Find where the given text appears and provide that cell's center as (X, Y) coordinate. 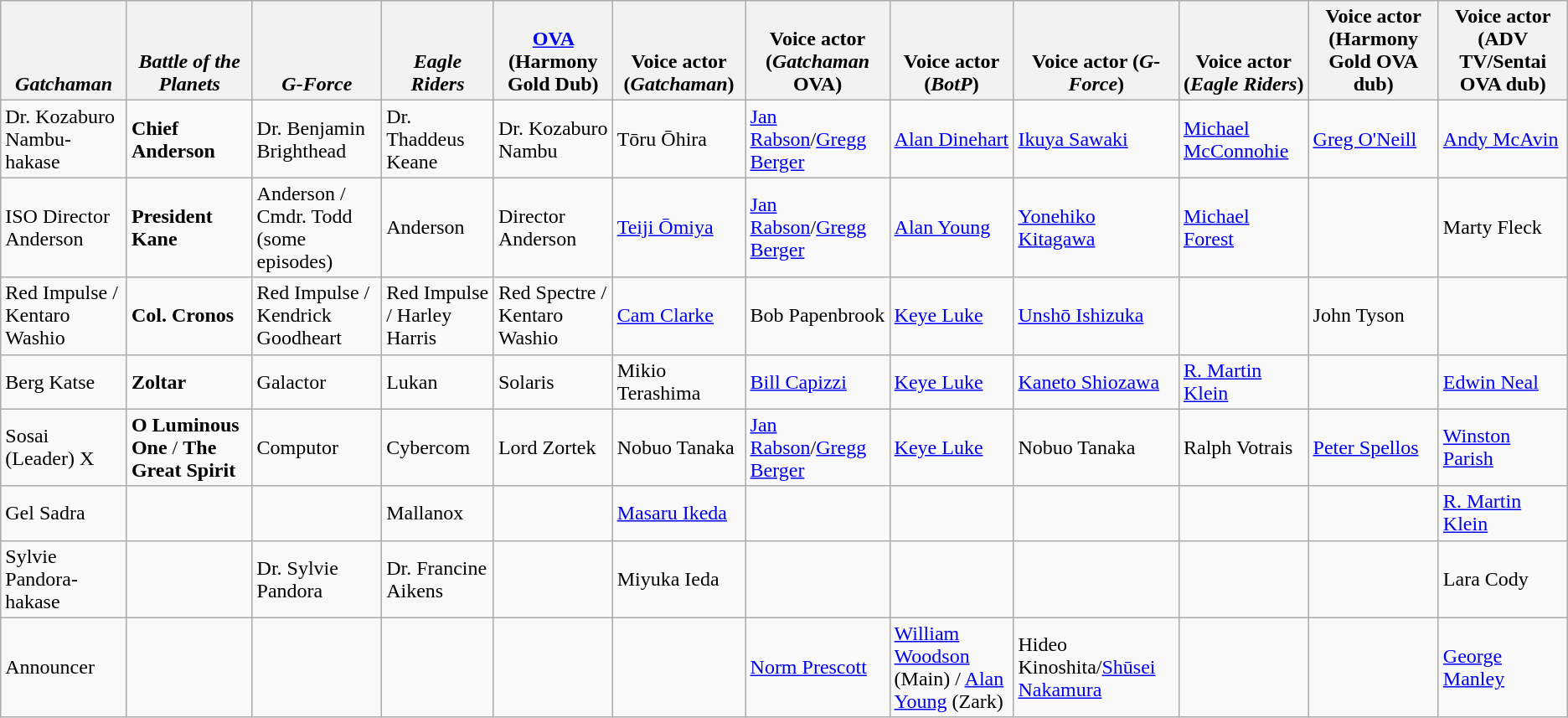
Miyuka Ieda (678, 579)
Voice actor (ADV TV/Sentai OVA dub) (1503, 50)
Dr. Francine Aikens (438, 579)
Director Anderson (553, 228)
Ralph Votrais (1243, 447)
Kaneto Shiozawa (1096, 382)
Cam Clarke (678, 316)
Tōru Ōhira (678, 139)
President Kane (189, 228)
Computor (317, 447)
John Tyson (1374, 316)
George Manley (1503, 667)
Berg Katse (64, 382)
Michael Forest (1243, 228)
Sosai (Leader) X (64, 447)
Anderson / Cmdr. Todd (some episodes) (317, 228)
Lord Zortek (553, 447)
Dr. Kozaburo Nambu-hakase (64, 139)
Voice actor (G-Force) (1096, 50)
Sylvie Pandora-hakase (64, 579)
Ikuya Sawaki (1096, 139)
Red Impulse / Kentaro Washio (64, 316)
Cybercom (438, 447)
Alan Young (952, 228)
Gatchaman (64, 50)
Red Impulse / Kendrick Goodheart (317, 316)
Marty Fleck (1503, 228)
Battle of the Planets (189, 50)
Solaris (553, 382)
Dr. Sylvie Pandora (317, 579)
Unshō Ishizuka (1096, 316)
Red Impulse / Harley Harris (438, 316)
Michael McConnohie (1243, 139)
OVA (Harmony Gold Dub) (553, 50)
Greg O'Neill (1374, 139)
O Luminous One / The Great Spirit (189, 447)
Gel Sadra (64, 513)
Masaru Ikeda (678, 513)
Bob Papenbrook (818, 316)
ISO Director Anderson (64, 228)
Zoltar (189, 382)
Yonehiko Kitagawa (1096, 228)
Anderson (438, 228)
Galactor (317, 382)
Teiji Ōmiya (678, 228)
Hideo Kinoshita/Shūsei Nakamura (1096, 667)
Mallanox (438, 513)
Announcer (64, 667)
William Woodson (Main) / Alan Young (Zark) (952, 667)
Peter Spellos (1374, 447)
Lukan (438, 382)
Lara Cody (1503, 579)
G-Force (317, 50)
Andy McAvin (1503, 139)
Eagle Riders (438, 50)
Voice actor (Eagle Riders) (1243, 50)
Alan Dinehart (952, 139)
Bill Capizzi (818, 382)
Chief Anderson (189, 139)
Red Spectre / Kentaro Washio (553, 316)
Col. Cronos (189, 316)
Dr. Thaddeus Keane (438, 139)
Mikio Terashima (678, 382)
Dr. Benjamin Brighthead (317, 139)
Norm Prescott (818, 667)
Voice actor (Gatchaman) (678, 50)
Voice actor (BotP) (952, 50)
Dr. Kozaburo Nambu (553, 139)
Winston Parish (1503, 447)
Edwin Neal (1503, 382)
Voice actor (Gatchaman OVA) (818, 50)
Voice actor (Harmony Gold OVA dub) (1374, 50)
